For the text-containing cell, return its midpoint in (x, y) coordinate format. 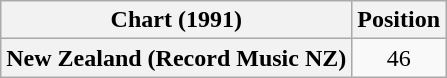
New Zealand (Record Music NZ) (176, 58)
46 (399, 58)
Chart (1991) (176, 20)
Position (399, 20)
